From the cell containing the given text, extract its center point as (X, Y) coordinate. 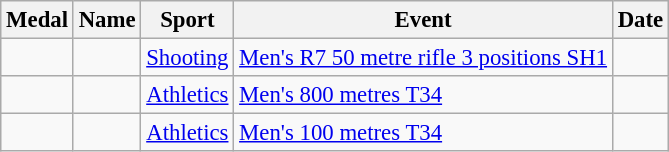
Date (640, 20)
Event (424, 20)
Sport (188, 20)
Name (107, 20)
Shooting (188, 58)
Men's 800 metres T34 (424, 95)
Men's R7 50 metre rifle 3 positions SH1 (424, 58)
Medal (38, 20)
Men's 100 metres T34 (424, 133)
